Return [x, y] of the center of cell containing provided text 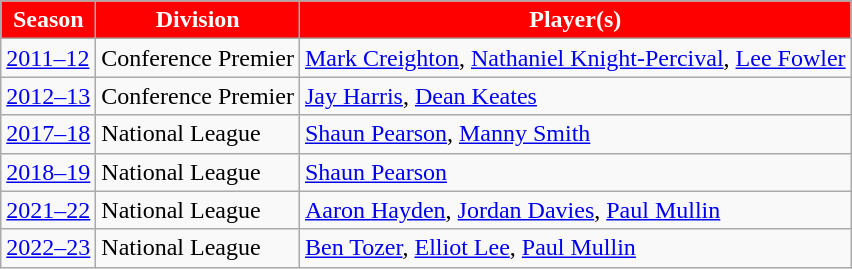
Division [198, 20]
Season [48, 20]
Ben Tozer, Elliot Lee, Paul Mullin [575, 248]
Shaun Pearson [575, 172]
2018–19 [48, 172]
2017–18 [48, 134]
2011–12 [48, 58]
Aaron Hayden, Jordan Davies, Paul Mullin [575, 210]
Mark Creighton, Nathaniel Knight-Percival, Lee Fowler [575, 58]
2021–22 [48, 210]
Player(s) [575, 20]
2012–13 [48, 96]
Shaun Pearson, Manny Smith [575, 134]
Jay Harris, Dean Keates [575, 96]
2022–23 [48, 248]
